Identify which cell holds the provided text, then report its [X, Y] central coordinate. 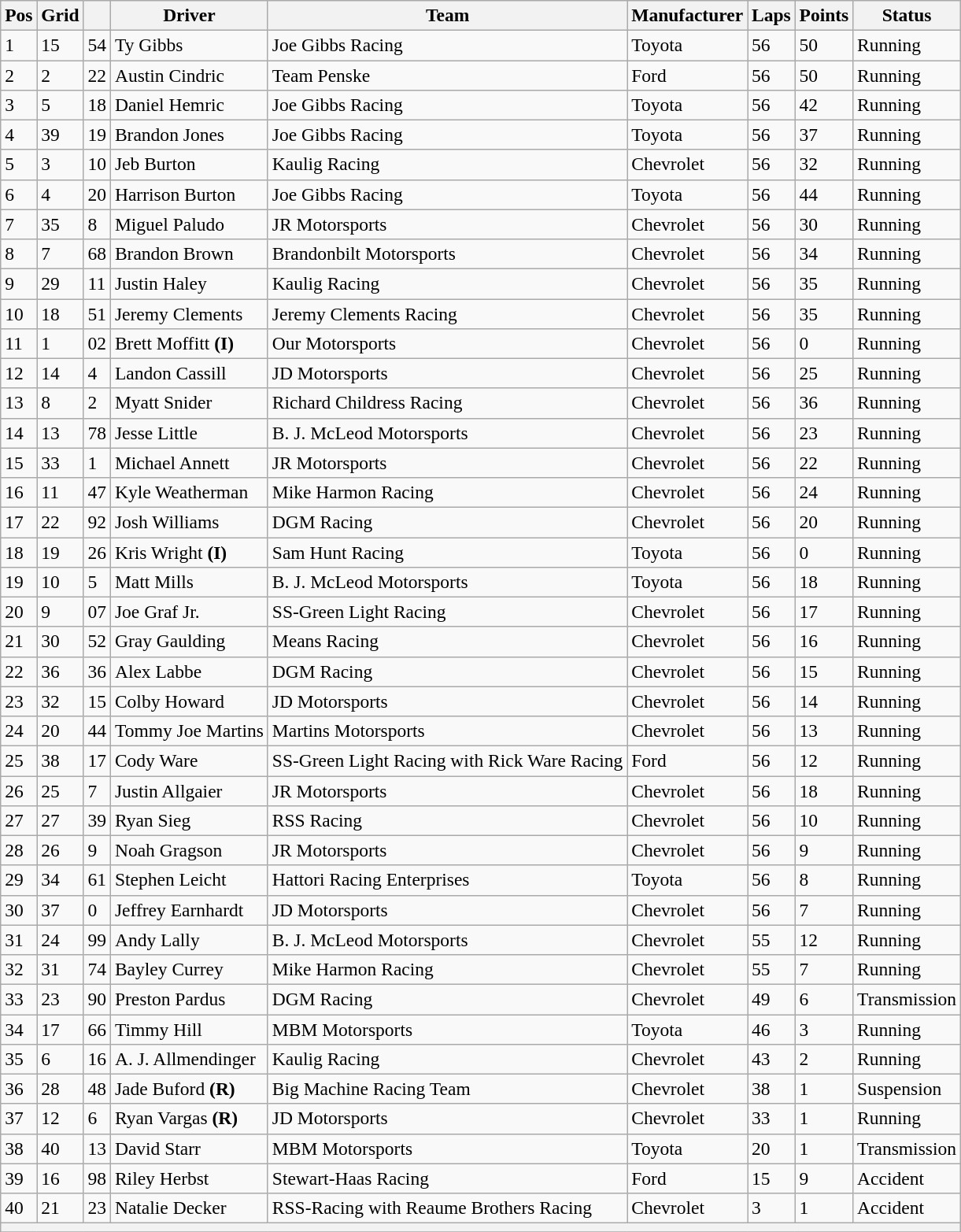
RSS Racing [447, 820]
Kyle Weatherman [189, 492]
Martins Motorsports [447, 731]
Noah Gragson [189, 850]
Team [447, 15]
Austin Cindric [189, 75]
Laps [771, 15]
Daniel Hemric [189, 105]
Jeremy Clements Racing [447, 313]
52 [97, 642]
SS-Green Light Racing [447, 612]
Jade Buford (R) [189, 1089]
46 [771, 1029]
Natalie Decker [189, 1208]
43 [771, 1059]
Stephen Leicht [189, 880]
Means Racing [447, 642]
Cody Ware [189, 760]
Riley Herbst [189, 1178]
Joe Graf Jr. [189, 612]
Suspension [907, 1089]
Alex Labbe [189, 671]
68 [97, 253]
A. J. Allmendinger [189, 1059]
Team Penske [447, 75]
SS-Green Light Racing with Rick Ware Racing [447, 760]
Justin Allgaier [189, 790]
54 [97, 45]
90 [97, 999]
61 [97, 880]
Kris Wright (I) [189, 552]
Richard Childress Racing [447, 403]
Ryan Sieg [189, 820]
Harrison Burton [189, 194]
98 [97, 1178]
Brett Moffitt (I) [189, 343]
RSS-Racing with Reaume Brothers Racing [447, 1208]
Justin Haley [189, 283]
David Starr [189, 1149]
Myatt Snider [189, 403]
Sam Hunt Racing [447, 552]
Status [907, 15]
Driver [189, 15]
Josh Williams [189, 522]
Jeb Burton [189, 165]
Landon Cassill [189, 373]
Matt Mills [189, 582]
Michael Annett [189, 463]
02 [97, 343]
Brandonbilt Motorsports [447, 253]
48 [97, 1089]
66 [97, 1029]
Gray Gaulding [189, 642]
Andy Lally [189, 940]
42 [824, 105]
74 [97, 969]
07 [97, 612]
Big Machine Racing Team [447, 1089]
Tommy Joe Martins [189, 731]
Brandon Brown [189, 253]
Manufacturer [688, 15]
Jeremy Clements [189, 313]
Pos [19, 15]
Grid [60, 15]
Jesse Little [189, 433]
Ryan Vargas (R) [189, 1119]
Preston Pardus [189, 999]
Jeffrey Earnhardt [189, 910]
Hattori Racing Enterprises [447, 880]
78 [97, 433]
Stewart-Haas Racing [447, 1178]
Points [824, 15]
Brandon Jones [189, 135]
49 [771, 999]
99 [97, 940]
Our Motorsports [447, 343]
47 [97, 492]
Miguel Paludo [189, 224]
Timmy Hill [189, 1029]
Bayley Currey [189, 969]
Colby Howard [189, 701]
92 [97, 522]
51 [97, 313]
Ty Gibbs [189, 45]
